Output the [X, Y] coordinate of the center of the cell containing the given text.  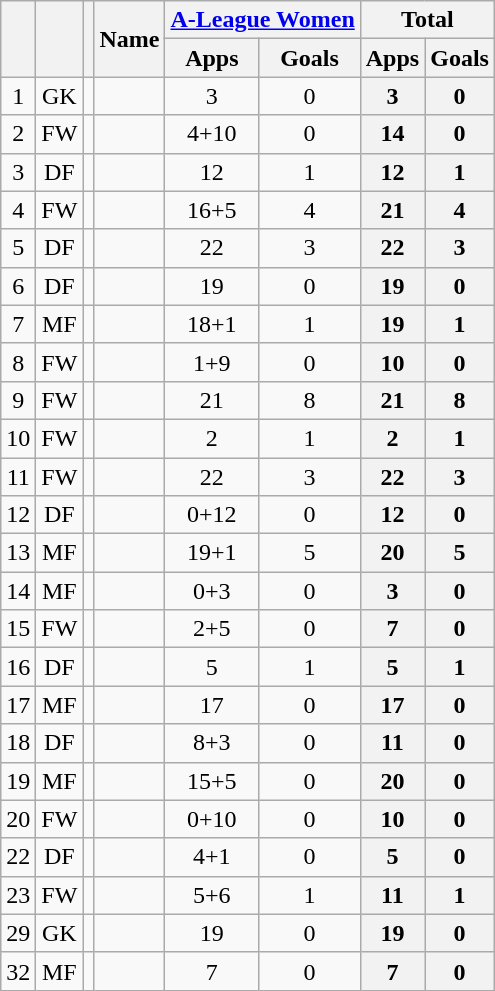
18 [18, 743]
A-League Women [262, 20]
16+5 [212, 210]
0+10 [212, 819]
32 [18, 971]
2+5 [212, 629]
23 [18, 895]
4+1 [212, 857]
6 [18, 286]
4+10 [212, 134]
18+1 [212, 324]
15 [18, 629]
9 [18, 400]
29 [18, 933]
Total [427, 20]
1+9 [212, 362]
13 [18, 553]
19+1 [212, 553]
16 [18, 667]
15+5 [212, 781]
8+3 [212, 743]
Name [130, 39]
0+12 [212, 515]
5+6 [212, 895]
0+3 [212, 591]
